Capture the cell that displays the provided text and extract its (X, Y) central coordinate. 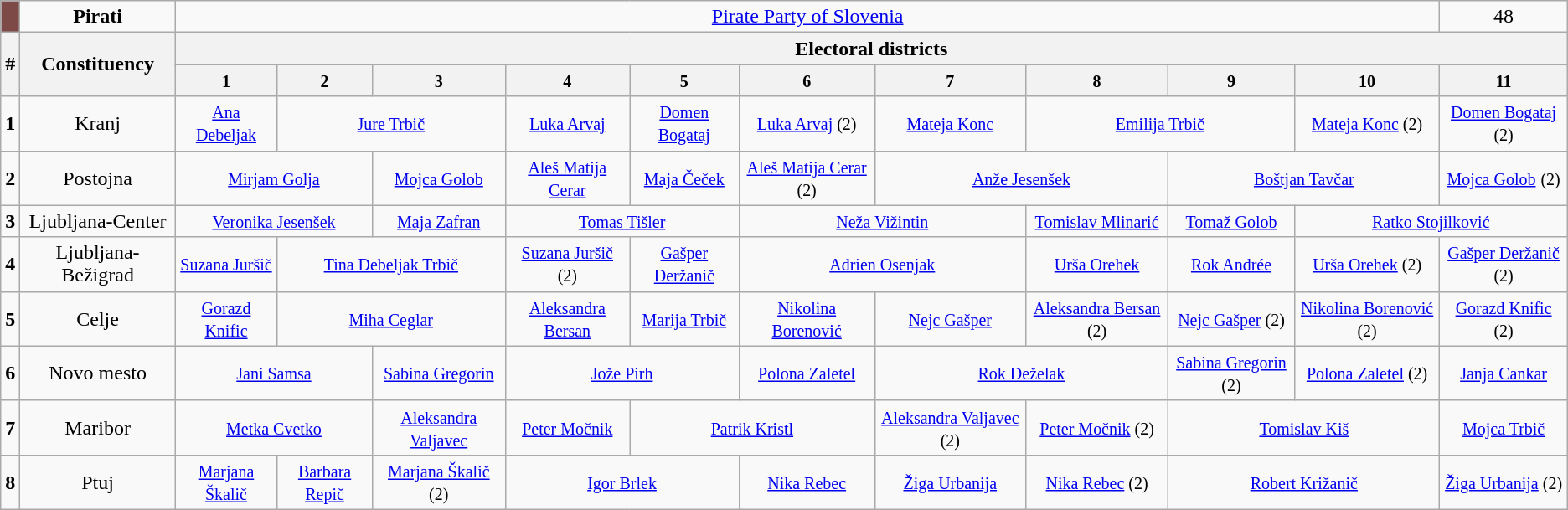
Nika Rebec (807, 482)
Luka Arvaj (568, 124)
Maja Zafran (439, 221)
Polona Zaletel (2) (1367, 373)
Ljubljana-Bežigrad (98, 265)
11 (1504, 80)
Neža Vižintin (882, 221)
Mojca Trbič (1504, 427)
Ljubljana-Center (98, 221)
Ratko Stojilković (1431, 221)
Gorazd Knific (226, 318)
Gašper Deržanič (2) (1504, 265)
Domen Bogataj (684, 124)
Peter Močnik (568, 427)
Urša Orehek (2) (1367, 265)
Robert Križanič (1304, 482)
Marjana Škalič (2) (439, 482)
Mateja Konc (2) (1367, 124)
Janja Cankar (1504, 373)
Jure Trbič (391, 124)
Igor Brlek (622, 482)
Mojca Golob (439, 178)
Postojna (98, 178)
Aleksandra Valjavec (2) (950, 427)
Jani Samsa (273, 373)
Novo mesto (98, 373)
Anže Jesenšek (1022, 178)
Constituency (98, 64)
Maribor (98, 427)
Patrik Kristl (752, 427)
Žiga Urbanija (950, 482)
Barbara Repič (325, 482)
Tomas Tišler (622, 221)
Polona Zaletel (807, 373)
Maja Čeček (684, 178)
Gašper Deržanič (684, 265)
Mateja Konc (950, 124)
Ptuj (98, 482)
Boštjan Tavčar (1304, 178)
10 (1367, 80)
Aleš Matija Cerar (568, 178)
Aleš Matija Cerar (2) (807, 178)
Marija Trbič (684, 318)
9 (1231, 80)
Metka Cvetko (273, 427)
Adrien Osenjak (882, 265)
Sabina Gregorin (439, 373)
Sabina Gregorin (2) (1231, 373)
Aleksandra Bersan (568, 318)
Tomislav Mlinarić (1096, 221)
48 (1504, 17)
Žiga Urbanija (2) (1504, 482)
Pirate Party of Slovenia (807, 17)
Peter Močnik (2) (1096, 427)
# (10, 64)
Veronika Jesenšek (273, 221)
Nika Rebec (2) (1096, 482)
Nejc Gašper (950, 318)
Rok Andrée (1231, 265)
Electoral districts (871, 49)
Marjana Škalič (226, 482)
Tomislav Kiš (1304, 427)
Kranj (98, 124)
Ana Debeljak (226, 124)
Gorazd Knific (2) (1504, 318)
Mojca Golob (2) (1504, 178)
Miha Ceglar (391, 318)
Urša Orehek (1096, 265)
Pirati (98, 17)
Rok Deželak (1022, 373)
Domen Bogataj (2) (1504, 124)
Emilija Trbič (1159, 124)
Luka Arvaj (2) (807, 124)
Mirjam Golja (273, 178)
Jože Pirh (622, 373)
Tina Debeljak Trbič (391, 265)
Suzana Juršič (226, 265)
Celje (98, 318)
Nikolina Borenović (2) (1367, 318)
Aleksandra Bersan (2) (1096, 318)
Tomaž Golob (1231, 221)
Aleksandra Valjavec (439, 427)
Suzana Juršič (2) (568, 265)
Nejc Gašper (2) (1231, 318)
Nikolina Borenović (807, 318)
